Provide the [X, Y] coordinate of the cell's center where the given text is located.  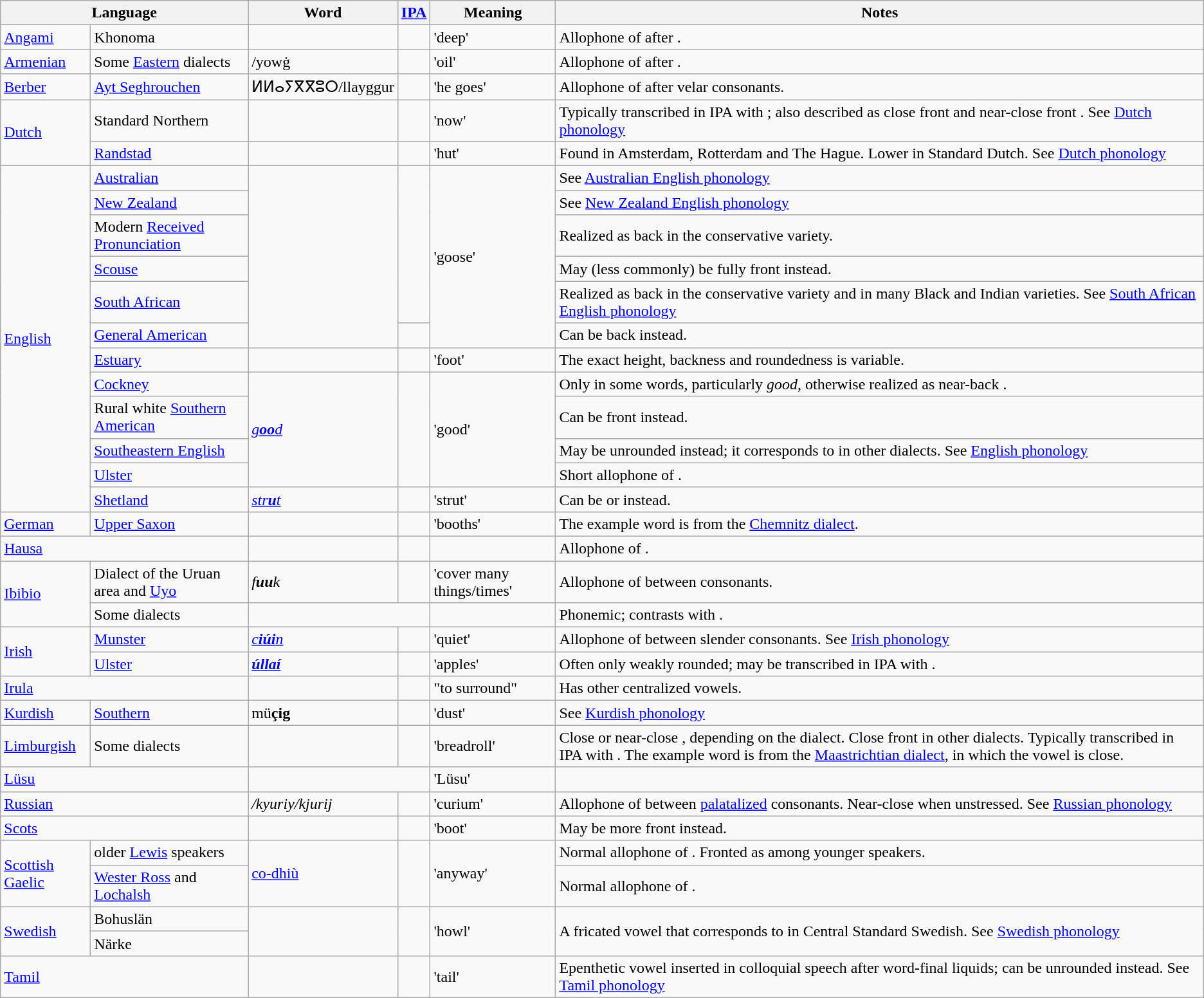
Notes [880, 13]
Southern [170, 713]
'he goes' [493, 87]
Only in some words, particularly good, otherwise realized as near-back . [880, 384]
The exact height, backness and roundedness is variable. [880, 360]
Realized as back in the conservative variety. [880, 236]
'boot' [493, 828]
General American [170, 335]
Can be back instead. [880, 335]
'oil' [493, 62]
úllaí [323, 664]
A fricated vowel that corresponds to in Central Standard Swedish. See Swedish phonology [880, 931]
Often only weakly rounded; may be transcribed in IPA with . [880, 664]
Australian [170, 178]
Meaning [493, 13]
'quiet' [493, 640]
Epenthetic vowel inserted in colloquial speech after word-final liquids; can be unrounded instead. See Tamil phonology [880, 977]
'strut' [493, 499]
May be more front instead. [880, 828]
Irula [125, 688]
/kyuriy/kjurij [323, 804]
'hut' [493, 154]
Randstad [170, 154]
'apples' [493, 664]
Shetland [170, 499]
Swedish [46, 931]
Allophone of between consonants. [880, 582]
strut [323, 499]
Found in Amsterdam, Rotterdam and The Hague. Lower in Standard Dutch. See Dutch phonology [880, 154]
'breadroll' [493, 746]
See Australian English phonology [880, 178]
Normal allophone of . Fronted as among younger speakers. [880, 853]
'now' [493, 120]
Typically transcribed in IPA with ; also described as close front and near-close front . See Dutch phonology [880, 120]
ⵍⵍⴰⵢⴳⴳⵓⵔ/llayggur [323, 87]
Närke [170, 943]
Modern Received Pronunciation [170, 236]
Realized as back in the conservative variety and in many Black and Indian varieties. See South African English phonology [880, 302]
Kurdish [46, 713]
'foot' [493, 360]
Dutch [46, 133]
müçig [323, 713]
Scottish Gaelic [46, 874]
Some Eastern dialects [170, 62]
The example word is from the Chemnitz dialect. [880, 524]
'anyway' [493, 874]
Phonemic; contrasts with . [880, 615]
May (less commonly) be fully front instead. [880, 269]
Hausa [125, 548]
English [46, 339]
Bohuslän [170, 919]
Short allophone of . [880, 475]
Allophone of after velar consonants. [880, 87]
'deep' [493, 37]
Irish [46, 652]
Khonoma [170, 37]
Standard Northern [170, 120]
'tail' [493, 977]
South African [170, 302]
Armenian [46, 62]
Word [323, 13]
'curium' [493, 804]
IPA [414, 13]
See Kurdish phonology [880, 713]
'howl' [493, 931]
Ayt Seghrouchen [170, 87]
/yowġ [323, 62]
Dialect of the Uruan area and Uyo [170, 582]
Language [125, 13]
'Lüsu' [493, 779]
co-dhiù [323, 874]
Estuary [170, 360]
Tamil [125, 977]
Allophone of between palatalized consonants. Near-close when unstressed. See Russian phonology [880, 804]
German [46, 524]
Can be front instead. [880, 417]
Has other centralized vowels. [880, 688]
good [323, 430]
Munster [170, 640]
Rural white Southern American [170, 417]
See New Zealand English phonology [880, 203]
"to surround" [493, 688]
Wester Ross and Lochalsh [170, 885]
Ibibio [46, 595]
May be unrounded instead; it corresponds to in other dialects. See English phonology [880, 450]
Lüsu [125, 779]
Scouse [170, 269]
Upper Saxon [170, 524]
older Lewis speakers [170, 853]
Limburgish [46, 746]
Berber [46, 87]
'good' [493, 430]
fuuk [323, 582]
Scots [125, 828]
Southeastern English [170, 450]
ciúin [323, 640]
Angami [46, 37]
Allophone of between slender consonants. See Irish phonology [880, 640]
Can be or instead. [880, 499]
Allophone of . [880, 548]
Cockney [170, 384]
'dust' [493, 713]
New Zealand [170, 203]
'cover many things/times' [493, 582]
Normal allophone of . [880, 885]
'goose' [493, 257]
Russian [125, 804]
'booths' [493, 524]
